Identify which cell holds the provided text, then report its [X, Y] central coordinate. 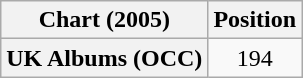
Position [255, 20]
194 [255, 58]
Chart (2005) [104, 20]
UK Albums (OCC) [104, 58]
